Capture the cell that displays the provided text and extract its (X, Y) central coordinate. 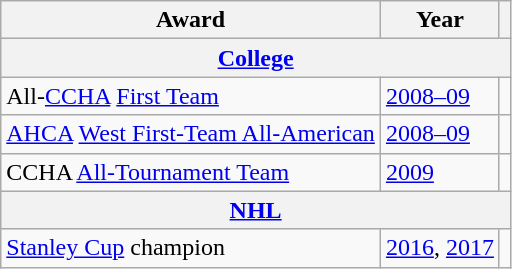
Stanley Cup champion (191, 248)
2016, 2017 (440, 248)
NHL (256, 210)
2009 (440, 172)
AHCA West First-Team All-American (191, 134)
Year (440, 20)
CCHA All-Tournament Team (191, 172)
Award (191, 20)
All-CCHA First Team (191, 96)
College (256, 58)
